From the cell containing the given text, extract its center point as [X, Y] coordinate. 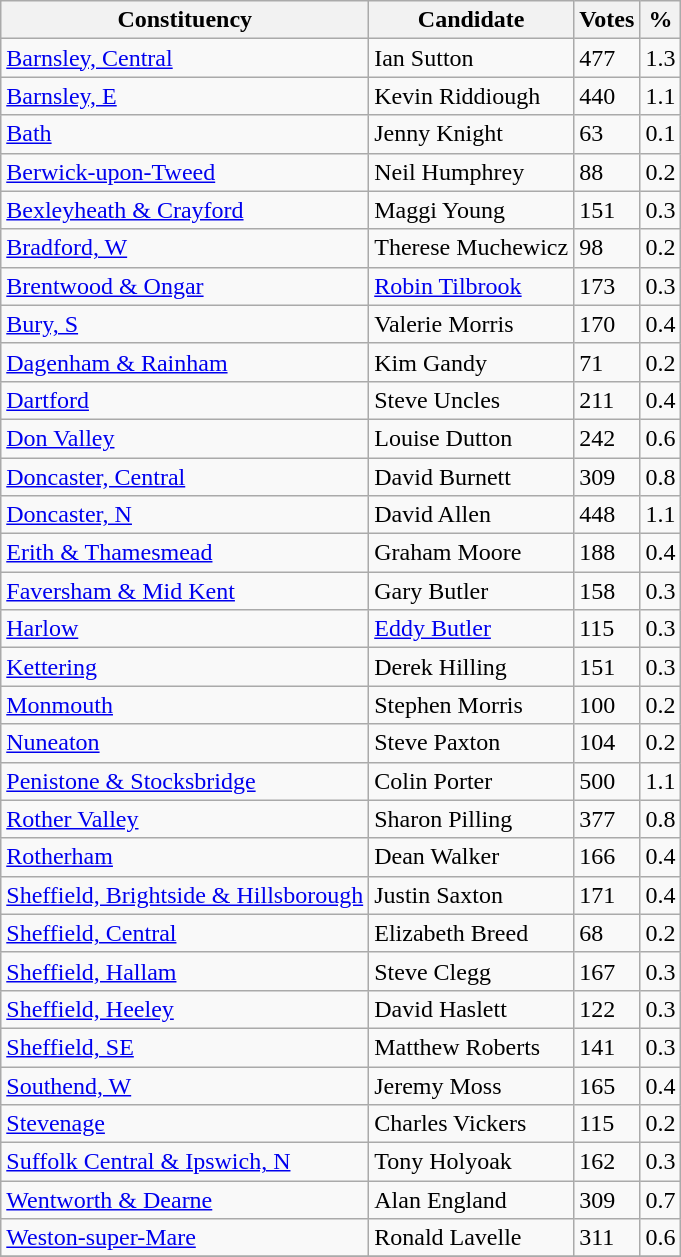
Sheffield, Heeley [185, 1009]
Monmouth [185, 705]
440 [607, 96]
Jeremy Moss [472, 1085]
171 [607, 895]
Kim Gandy [472, 362]
377 [607, 819]
211 [607, 400]
Graham Moore [472, 553]
Stevenage [185, 1124]
Sheffield, Hallam [185, 971]
Derek Hilling [472, 667]
Alan England [472, 1200]
68 [607, 933]
Doncaster, Central [185, 477]
Bradford, W [185, 248]
158 [607, 591]
Rother Valley [185, 819]
122 [607, 1009]
Kevin Riddiough [472, 96]
166 [607, 857]
1.3 [660, 58]
David Haslett [472, 1009]
Brentwood & Ongar [185, 286]
63 [607, 134]
Stephen Morris [472, 705]
Ian Sutton [472, 58]
Bath [185, 134]
188 [607, 553]
98 [607, 248]
242 [607, 438]
Sheffield, Brightside & Hillsborough [185, 895]
Charles Vickers [472, 1124]
167 [607, 971]
Harlow [185, 629]
448 [607, 515]
173 [607, 286]
Penistone & Stocksbridge [185, 781]
Ronald Lavelle [472, 1238]
500 [607, 781]
Don Valley [185, 438]
477 [607, 58]
Barnsley, Central [185, 58]
Gary Butler [472, 591]
Rotherham [185, 857]
Southend, W [185, 1085]
0.7 [660, 1200]
141 [607, 1047]
Steve Paxton [472, 743]
Sheffield, SE [185, 1047]
Suffolk Central & Ipswich, N [185, 1162]
71 [607, 362]
Tony Holyoak [472, 1162]
Dean Walker [472, 857]
Faversham & Mid Kent [185, 591]
Maggi Young [472, 210]
David Burnett [472, 477]
Candidate [472, 20]
Barnsley, E [185, 96]
165 [607, 1085]
Therese Muchewicz [472, 248]
Elizabeth Breed [472, 933]
Sharon Pilling [472, 819]
104 [607, 743]
Justin Saxton [472, 895]
Matthew Roberts [472, 1047]
Valerie Morris [472, 324]
311 [607, 1238]
Eddy Butler [472, 629]
100 [607, 705]
Kettering [185, 667]
162 [607, 1162]
Colin Porter [472, 781]
Sheffield, Central [185, 933]
Constituency [185, 20]
Steve Uncles [472, 400]
0.1 [660, 134]
Weston-super-Mare [185, 1238]
Jenny Knight [472, 134]
Robin Tilbrook [472, 286]
Wentworth & Dearne [185, 1200]
Steve Clegg [472, 971]
Votes [607, 20]
Dagenham & Rainham [185, 362]
Bexleyheath & Crayford [185, 210]
Doncaster, N [185, 515]
Dartford [185, 400]
David Allen [472, 515]
% [660, 20]
88 [607, 172]
Berwick-upon-Tweed [185, 172]
Louise Dutton [472, 438]
Nuneaton [185, 743]
Bury, S [185, 324]
Erith & Thamesmead [185, 553]
170 [607, 324]
Neil Humphrey [472, 172]
